Return the [X, Y] coordinate for the center point of the cell that contains the specified text.  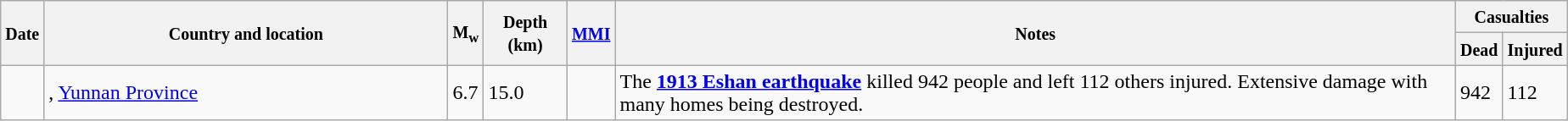
942 [1479, 93]
Depth (km) [526, 33]
Mw [466, 33]
Notes [1035, 33]
The 1913 Eshan earthquake killed 942 people and left 112 others injured. Extensive damage with many homes being destroyed. [1035, 93]
Casualties [1511, 17]
15.0 [526, 93]
, Yunnan Province [246, 93]
Date [22, 33]
112 [1535, 93]
Dead [1479, 49]
MMI [591, 33]
6.7 [466, 93]
Injured [1535, 49]
Country and location [246, 33]
